Identify which cell holds the provided text, then report its (x, y) central coordinate. 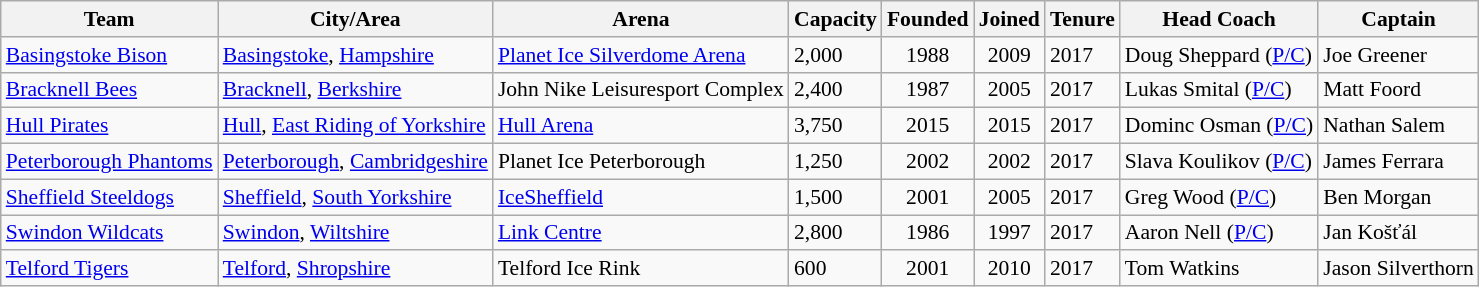
2009 (1010, 55)
Lukas Smital (P/C) (1219, 90)
Planet Ice Peterborough (641, 162)
Slava Koulikov (P/C) (1219, 162)
1987 (928, 90)
1,500 (836, 197)
Basingstoke, Hampshire (356, 55)
2010 (1010, 269)
Sheffield, South Yorkshire (356, 197)
Tenure (1082, 19)
3,750 (836, 126)
Tom Watkins (1219, 269)
Greg Wood (P/C) (1219, 197)
Ben Morgan (1398, 197)
2,400 (836, 90)
600 (836, 269)
Head Coach (1219, 19)
2,800 (836, 233)
Telford Ice Rink (641, 269)
Telford Tigers (110, 269)
Bracknell Bees (110, 90)
Telford, Shropshire (356, 269)
Peterborough, Cambridgeshire (356, 162)
Nathan Salem (1398, 126)
Jason Silverthorn (1398, 269)
Bracknell, Berkshire (356, 90)
Peterborough Phantoms (110, 162)
Link Centre (641, 233)
Basingstoke Bison (110, 55)
Dominc Osman (P/C) (1219, 126)
Team (110, 19)
Aaron Nell (P/C) (1219, 233)
Matt Foord (1398, 90)
Hull Pirates (110, 126)
Planet Ice Silverdome Arena (641, 55)
Hull, East Riding of Yorkshire (356, 126)
Sheffield Steeldogs (110, 197)
Founded (928, 19)
Arena (641, 19)
Capacity (836, 19)
Joined (1010, 19)
City/Area (356, 19)
Doug Sheppard (P/C) (1219, 55)
Captain (1398, 19)
Jan Košťál (1398, 233)
1997 (1010, 233)
Swindon, Wiltshire (356, 233)
Swindon Wildcats (110, 233)
IceSheffield (641, 197)
James Ferrara (1398, 162)
John Nike Leisuresport Complex (641, 90)
1986 (928, 233)
2,000 (836, 55)
1988 (928, 55)
Hull Arena (641, 126)
1,250 (836, 162)
Joe Greener (1398, 55)
